Return the (X, Y) coordinate for the center point of the cell that contains the specified text.  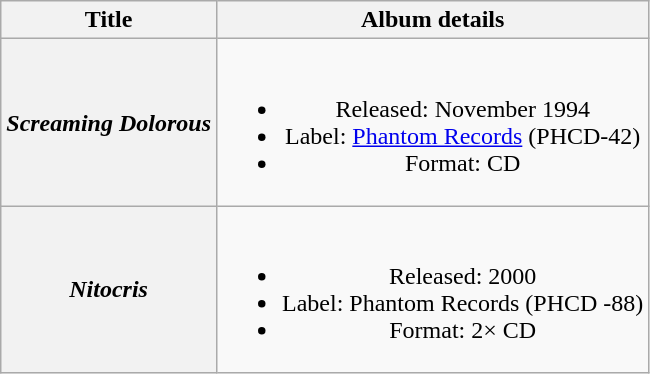
Title (109, 20)
Released: November 1994Label: Phantom Records (PHCD-42)Format: CD (433, 122)
Nitocris (109, 290)
Released: 2000Label: Phantom Records (PHCD -88)Format: 2× CD (433, 290)
Album details (433, 20)
Screaming Dolorous (109, 122)
